From the cell containing the given text, extract its center point as [X, Y] coordinate. 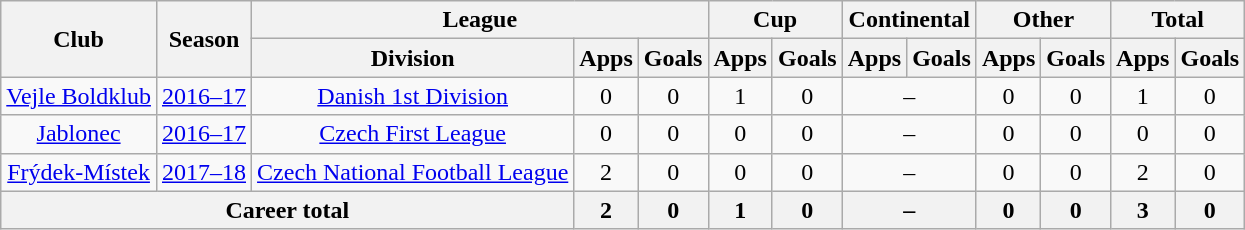
2017–18 [204, 172]
League [480, 20]
Division [413, 58]
Danish 1st Division [413, 96]
Vejle Boldklub [79, 96]
Total [1178, 20]
Cup [775, 20]
Czech National Football League [413, 172]
Other [1043, 20]
Frýdek-Místek [79, 172]
Season [204, 39]
3 [1143, 210]
Club [79, 39]
Career total [288, 210]
Jablonec [79, 134]
Continental [909, 20]
Czech First League [413, 134]
